For the text-containing cell, return its midpoint in (x, y) coordinate format. 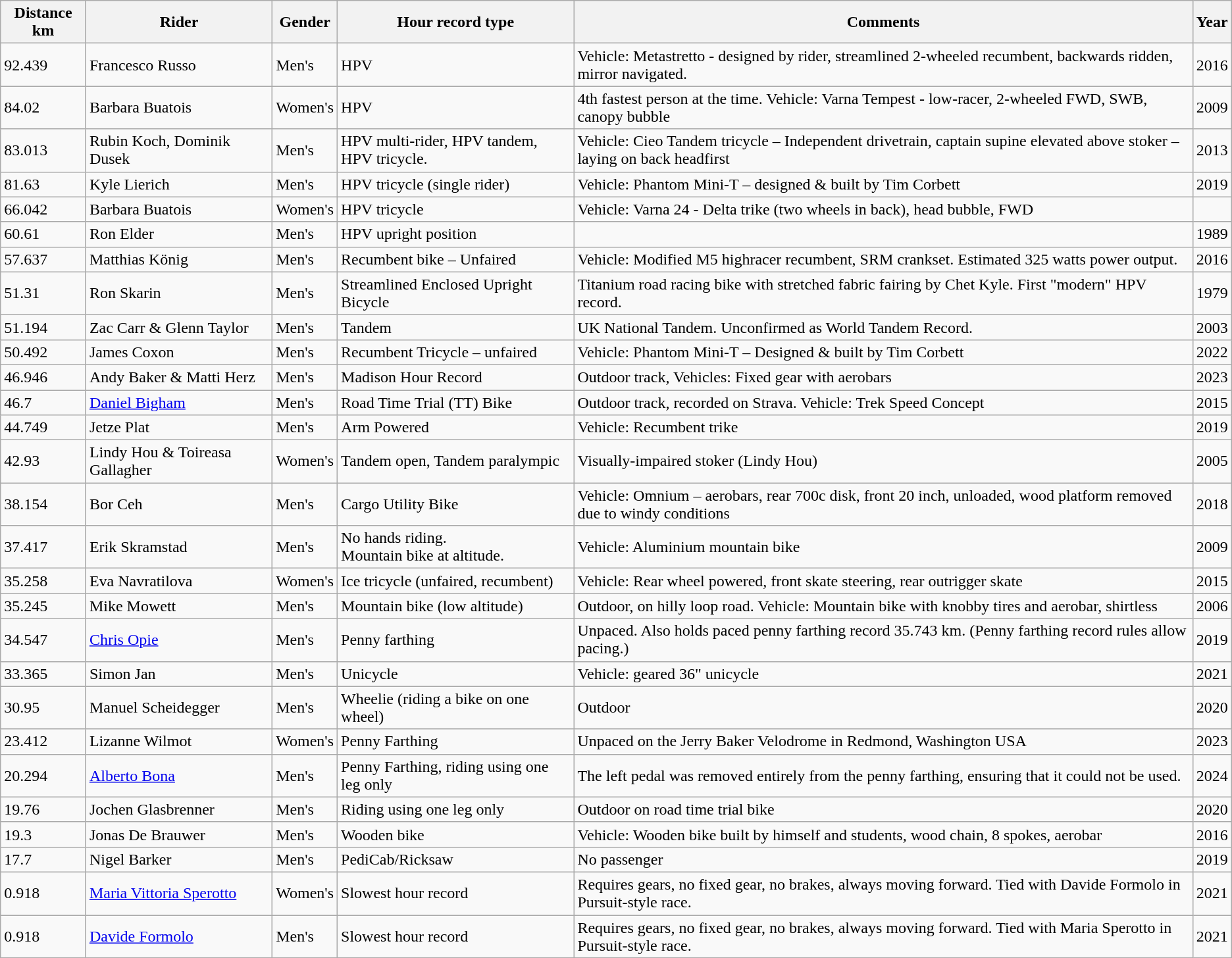
Outdoor on road time trial bike (883, 809)
Recumbent bike – Unfaired (455, 259)
Eva Navratilova (179, 581)
Tandem open, Tandem paralympic (455, 462)
No hands riding.Mountain bike at altitude. (455, 547)
4th fastest person at the time. Vehicle: Varna Tempest - low-racer, 2-wheeled FWD, SWB, canopy bubble (883, 108)
51.31 (43, 293)
Road Time Trial (TT) Bike (455, 402)
33.365 (43, 674)
Wheelie (riding a bike on one wheel) (455, 708)
19.76 (43, 809)
Unicycle (455, 674)
57.637 (43, 259)
Vehicle: Recumbent trike (883, 428)
Lindy Hou & Toireasa Gallagher (179, 462)
Outdoor track, Vehicles: Fixed gear with aerobars (883, 377)
Ice tricycle (unfaired, recumbent) (455, 581)
Year (1212, 22)
Maria Vittoria Sperotto (179, 894)
Vehicle: Wooden bike built by himself and students, wood chain, 8 spokes, aerobar (883, 834)
2006 (1212, 606)
17.7 (43, 859)
Rider (179, 22)
PediCab/Ricksaw (455, 859)
Vehicle: Phantom Mini-T – Designed & built by Tim Corbett (883, 352)
Bor Ceh (179, 504)
Unpaced. Also holds paced penny farthing record 35.743 km. (Penny farthing record rules allow pacing.) (883, 640)
Mike Mowett (179, 606)
Francesco Russo (179, 64)
Vehicle: Omnium – aerobars, rear 700c disk, front 20 inch, unloaded, wood platform removed due to windy conditions (883, 504)
The left pedal was removed entirely from the penny farthing, ensuring that it could not be used. (883, 775)
Penny Farthing, riding using one leg only (455, 775)
Tandem (455, 327)
46.946 (43, 377)
UK National Tandem. Unconfirmed as World Tandem Record. (883, 327)
34.547 (43, 640)
James Coxon (179, 352)
Outdoor track, recorded on Strava. Vehicle: Trek Speed Concept (883, 402)
Zac Carr & Glenn Taylor (179, 327)
Jetze Plat (179, 428)
Penny farthing (455, 640)
Matthias König (179, 259)
Vehicle: Varna 24 - Delta trike (two wheels in back), head bubble, FWD (883, 209)
Andy Baker & Matti Herz (179, 377)
HPV tricycle (455, 209)
Manuel Scheidegger (179, 708)
38.154 (43, 504)
Davide Formolo (179, 936)
51.194 (43, 327)
23.412 (43, 742)
46.7 (43, 402)
Madison Hour Record (455, 377)
20.294 (43, 775)
HPV upright position (455, 234)
Recumbent Tricycle – unfaired (455, 352)
35.245 (43, 606)
Vehicle: Rear wheel powered, front skate steering, rear outrigger skate (883, 581)
Unpaced on the Jerry Baker Velodrome in Redmond, Washington USA (883, 742)
Visually-impaired stoker (Lindy Hou) (883, 462)
2003 (1212, 327)
Kyle Lierich (179, 184)
Lizanne Wilmot (179, 742)
Simon Jan (179, 674)
92.439 (43, 64)
Jochen Glasbrenner (179, 809)
35.258 (43, 581)
42.93 (43, 462)
Jonas De Brauwer (179, 834)
66.042 (43, 209)
Cargo Utility Bike (455, 504)
Outdoor, on hilly loop road. Vehicle: Mountain bike with knobby tires and aerobar, shirtless (883, 606)
Vehicle: Metastretto - designed by rider, streamlined 2-wheeled recumbent, backwards ridden, mirror navigated. (883, 64)
19.3 (43, 834)
Riding using one leg only (455, 809)
Chris Opie (179, 640)
Ron Elder (179, 234)
Vehicle: Aluminium mountain bike (883, 547)
44.749 (43, 428)
Vehicle: Phantom Mini-T – designed & built by Tim Corbett (883, 184)
Wooden bike (455, 834)
Vehicle: Cieo Tandem tricycle – Independent drivetrain, captain supine elevated above stoker – laying on back headfirst (883, 150)
2013 (1212, 150)
Vehicle: geared 36" unicycle (883, 674)
37.417 (43, 547)
83.013 (43, 150)
Titanium road racing bike with stretched fabric fairing by Chet Kyle. First "modern" HPV record. (883, 293)
2022 (1212, 352)
Hour record type (455, 22)
Nigel Barker (179, 859)
Requires gears, no fixed gear, no brakes, always moving forward. Tied with Davide Formolo in Pursuit-style race. (883, 894)
No passenger (883, 859)
30.95 (43, 708)
60.61 (43, 234)
Streamlined Enclosed Upright Bicycle (455, 293)
HPV multi-rider, HPV tandem,HPV tricycle. (455, 150)
Distance km (43, 22)
Arm Powered (455, 428)
Daniel Bigham (179, 402)
Erik Skramstad (179, 547)
81.63 (43, 184)
HPV tricycle (single rider) (455, 184)
1979 (1212, 293)
Outdoor (883, 708)
Comments (883, 22)
Gender (305, 22)
2005 (1212, 462)
84.02 (43, 108)
Alberto Bona (179, 775)
Rubin Koch, Dominik Dusek (179, 150)
Requires gears, no fixed gear, no brakes, always moving forward. Tied with Maria Sperotto in Pursuit-style race. (883, 936)
Vehicle: Modified M5 highracer recumbent, SRM crankset. Estimated 325 watts power output. (883, 259)
50.492 (43, 352)
Penny Farthing (455, 742)
2024 (1212, 775)
1989 (1212, 234)
2018 (1212, 504)
Mountain bike (low altitude) (455, 606)
Ron Skarin (179, 293)
